Extract the (X, Y) coordinate from the center of the cell holding the provided text.  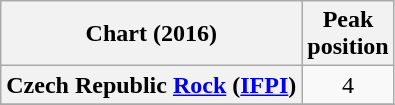
4 (348, 85)
Czech Republic Rock (IFPI) (152, 85)
Chart (2016) (152, 34)
Peakposition (348, 34)
